Return (X, Y) of the center of cell containing provided text 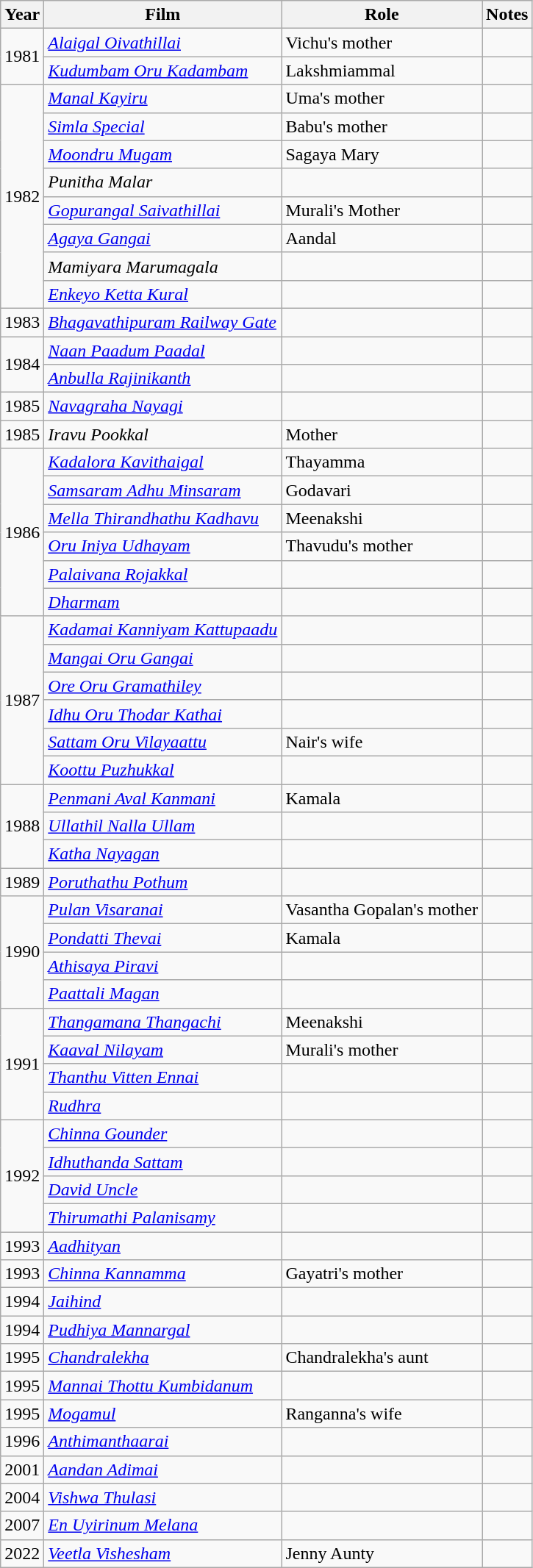
Bhagavathipuram Railway Gate (163, 322)
Sagaya Mary (382, 154)
Mogamul (163, 1414)
Enkeyo Ketta Kural (163, 294)
Thanthu Vitten Ennai (163, 1078)
1981 (22, 57)
Veetla Vishesham (163, 1553)
Godavari (382, 490)
Dharmam (163, 602)
Lakshmiammal (382, 71)
1991 (22, 1064)
Chinna Kannamma (163, 1274)
Chandralekha's aunt (382, 1358)
Thirumathi Palanisamy (163, 1217)
Kudumbam Oru Kadambam (163, 71)
1983 (22, 322)
Aandal (382, 238)
Navagraha Nayagi (163, 407)
Role (382, 15)
Katha Nayagan (163, 854)
Mella Thirandhathu Kadhavu (163, 518)
Murali's mother (382, 1050)
Anthimanthaarai (163, 1442)
Agaya Gangai (163, 238)
Thavudu's mother (382, 546)
Pulan Visaranai (163, 910)
2001 (22, 1469)
Jaihind (163, 1302)
1996 (22, 1442)
Pudhiya Mannargal (163, 1330)
Sattam Oru Vilayaattu (163, 742)
Simla Special (163, 126)
Palaivana Rojakkal (163, 574)
Gopurangal Saivathillai (163, 210)
Vichu's mother (382, 43)
Jenny Aunty (382, 1553)
Iravu Pookkal (163, 434)
Aadhityan (163, 1246)
1992 (22, 1175)
David Uncle (163, 1189)
Manal Kayiru (163, 99)
Thayamma (382, 462)
Naan Paadum Paadal (163, 351)
Athisaya Piravi (163, 966)
Nair's wife (382, 742)
2007 (22, 1525)
Koottu Puzhukkal (163, 770)
Mangai Oru Gangai (163, 658)
En Uyirinum Melana (163, 1525)
1986 (22, 532)
Gayatri's mother (382, 1274)
Rudhra (163, 1106)
1982 (22, 196)
Idhu Oru Thodar Kathai (163, 714)
Murali's Mother (382, 210)
Samsaram Adhu Minsaram (163, 490)
1987 (22, 700)
Anbulla Rajinikanth (163, 379)
Chandralekha (163, 1358)
Penmani Aval Kanmani (163, 798)
Kadamai Kanniyam Kattupaadu (163, 630)
Vishwa Thulasi (163, 1497)
Idhuthanda Sattam (163, 1161)
Aandan Adimai (163, 1469)
Pondatti Thevai (163, 938)
Ullathil Nalla Ullam (163, 826)
1990 (22, 952)
Ranganna's wife (382, 1414)
Mannai Thottu Kumbidanum (163, 1386)
Year (22, 15)
1984 (22, 365)
Kadalora Kavithaigal (163, 462)
Punitha Malar (163, 182)
Film (163, 15)
Mother (382, 434)
Vasantha Gopalan's mother (382, 910)
2004 (22, 1497)
Mamiyara Marumagala (163, 266)
Uma's mother (382, 99)
Notes (507, 15)
Oru Iniya Udhayam (163, 546)
1989 (22, 882)
Alaigal Oivathillai (163, 43)
Moondru Mugam (163, 154)
Kaaval Nilayam (163, 1050)
Ore Oru Gramathiley (163, 686)
Paattali Magan (163, 994)
Babu's mother (382, 126)
Poruthathu Pothum (163, 882)
Chinna Gounder (163, 1134)
2022 (22, 1553)
1988 (22, 826)
Thangamana Thangachi (163, 1022)
